Search for the cell housing the specified text and yield its (x, y) center coordinate. 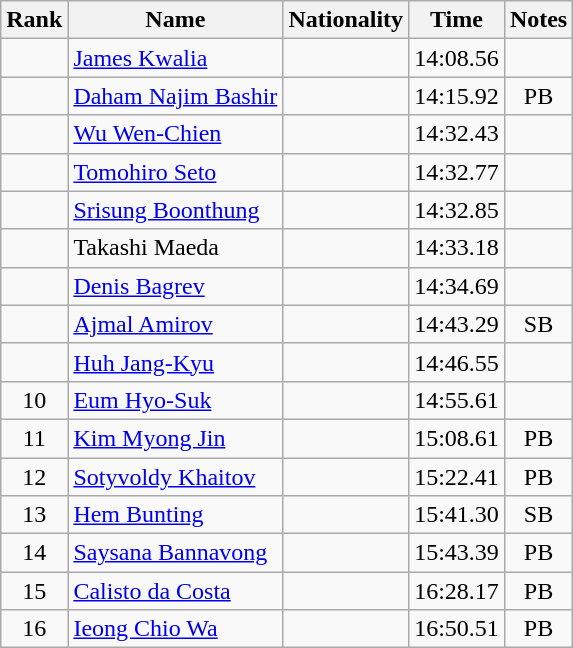
16:28.17 (457, 591)
Notes (538, 20)
Calisto da Costa (176, 591)
Denis Bagrev (176, 286)
14:15.92 (457, 96)
Srisung Boonthung (176, 210)
Eum Hyo-Suk (176, 400)
15:08.61 (457, 438)
13 (34, 515)
14:46.55 (457, 362)
James Kwalia (176, 58)
12 (34, 477)
14 (34, 553)
Name (176, 20)
Hem Bunting (176, 515)
14:34.69 (457, 286)
14:33.18 (457, 248)
14:32.43 (457, 134)
Nationality (346, 20)
Kim Myong Jin (176, 438)
15:41.30 (457, 515)
Huh Jang-Kyu (176, 362)
Sotyvoldy Khaitov (176, 477)
14:55.61 (457, 400)
15:43.39 (457, 553)
14:32.85 (457, 210)
Time (457, 20)
14:32.77 (457, 172)
Tomohiro Seto (176, 172)
16 (34, 629)
Ieong Chio Wa (176, 629)
Saysana Bannavong (176, 553)
14:43.29 (457, 324)
Takashi Maeda (176, 248)
Ajmal Amirov (176, 324)
16:50.51 (457, 629)
14:08.56 (457, 58)
15 (34, 591)
Wu Wen-Chien (176, 134)
10 (34, 400)
Rank (34, 20)
11 (34, 438)
Daham Najim Bashir (176, 96)
15:22.41 (457, 477)
